Search for the cell housing the specified text and yield its (X, Y) center coordinate. 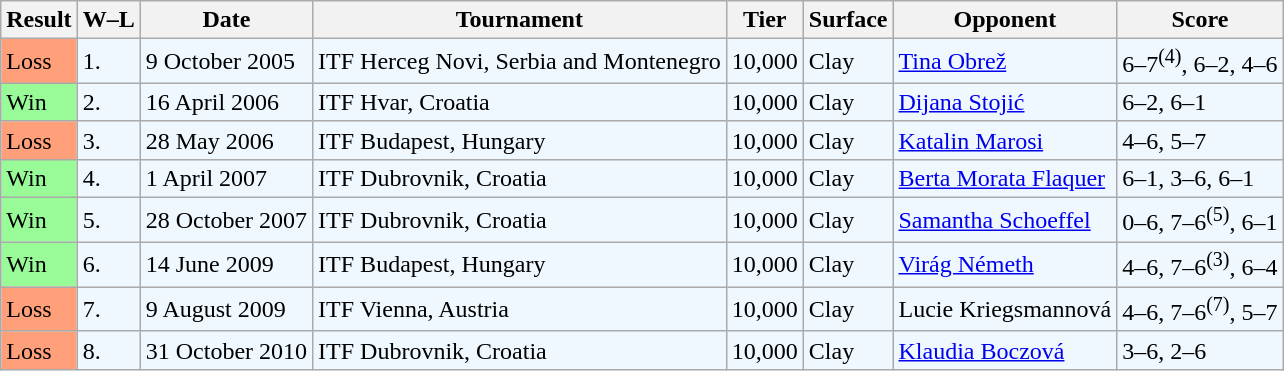
4–6, 7–6(3), 6–4 (1200, 264)
28 May 2006 (226, 140)
Berta Morata Flaquer (1005, 178)
2. (108, 102)
14 June 2009 (226, 264)
Lucie Kriegsmannová (1005, 310)
Tier (764, 20)
1 April 2007 (226, 178)
5. (108, 220)
Opponent (1005, 20)
0–6, 7–6(5), 6–1 (1200, 220)
16 April 2006 (226, 102)
Virág Németh (1005, 264)
4–6, 5–7 (1200, 140)
6–2, 6–1 (1200, 102)
Klaudia Boczová (1005, 350)
31 October 2010 (226, 350)
6. (108, 264)
3. (108, 140)
6–1, 3–6, 6–1 (1200, 178)
Date (226, 20)
ITF Vienna, Austria (520, 310)
W–L (108, 20)
28 October 2007 (226, 220)
4. (108, 178)
Score (1200, 20)
Result (39, 20)
ITF Hvar, Croatia (520, 102)
Tournament (520, 20)
8. (108, 350)
6–7(4), 6–2, 4–6 (1200, 62)
Dijana Stojić (1005, 102)
Tina Obrež (1005, 62)
4–6, 7–6(7), 5–7 (1200, 310)
1. (108, 62)
ITF Herceg Novi, Serbia and Montenegro (520, 62)
9 August 2009 (226, 310)
9 October 2005 (226, 62)
7. (108, 310)
Katalin Marosi (1005, 140)
3–6, 2–6 (1200, 350)
Samantha Schoeffel (1005, 220)
Surface (848, 20)
